Return (x, y) of the center of cell containing provided text 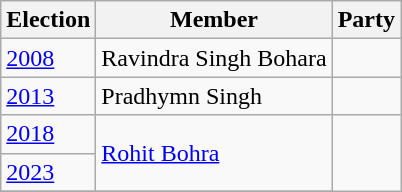
Ravindra Singh Bohara (214, 58)
Member (214, 20)
Election (48, 20)
Party (366, 20)
Pradhymn Singh (214, 96)
Rohit Bohra (214, 153)
2023 (48, 172)
2018 (48, 134)
2008 (48, 58)
2013 (48, 96)
